Return (x, y) of the center of cell containing provided text 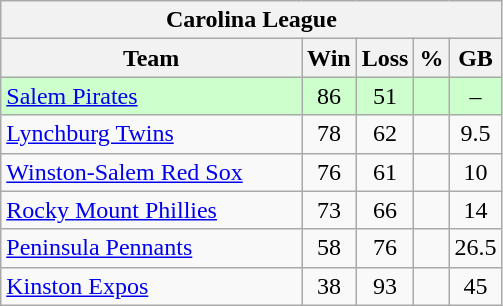
38 (330, 286)
9.5 (476, 134)
51 (385, 96)
58 (330, 248)
Rocky Mount Phillies (152, 210)
Winston-Salem Red Sox (152, 172)
45 (476, 286)
73 (330, 210)
Salem Pirates (152, 96)
– (476, 96)
61 (385, 172)
26.5 (476, 248)
Kinston Expos (152, 286)
93 (385, 286)
14 (476, 210)
GB (476, 58)
Carolina League (252, 20)
Lynchburg Twins (152, 134)
Loss (385, 58)
% (432, 58)
78 (330, 134)
Win (330, 58)
Team (152, 58)
62 (385, 134)
10 (476, 172)
Peninsula Pennants (152, 248)
86 (330, 96)
66 (385, 210)
